Detect which cell encompasses the target text, then output its [X, Y] center coordinate. 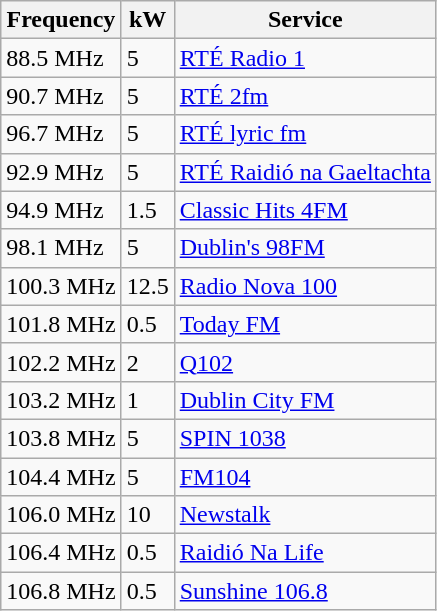
Service [305, 20]
98.1 MHz [61, 248]
2 [148, 362]
RTÉ Raidió na Gaeltachta [305, 172]
1 [148, 400]
101.8 MHz [61, 324]
Dublin's 98FM [305, 248]
100.3 MHz [61, 286]
SPIN 1038 [305, 438]
RTÉ 2fm [305, 96]
RTÉ lyric fm [305, 134]
Frequency [61, 20]
88.5 MHz [61, 58]
10 [148, 515]
Today FM [305, 324]
FM104 [305, 477]
Sunshine 106.8 [305, 591]
Classic Hits 4FM [305, 210]
Dublin City FM [305, 400]
1.5 [148, 210]
96.7 MHz [61, 134]
90.7 MHz [61, 96]
kW [148, 20]
12.5 [148, 286]
RTÉ Radio 1 [305, 58]
104.4 MHz [61, 477]
102.2 MHz [61, 362]
106.0 MHz [61, 515]
106.8 MHz [61, 591]
Radio Nova 100 [305, 286]
Q102 [305, 362]
94.9 MHz [61, 210]
106.4 MHz [61, 553]
Newstalk [305, 515]
103.2 MHz [61, 400]
103.8 MHz [61, 438]
Raidió Na Life [305, 553]
92.9 MHz [61, 172]
